Locate the cell with the specified text and output its [x, y] center coordinate. 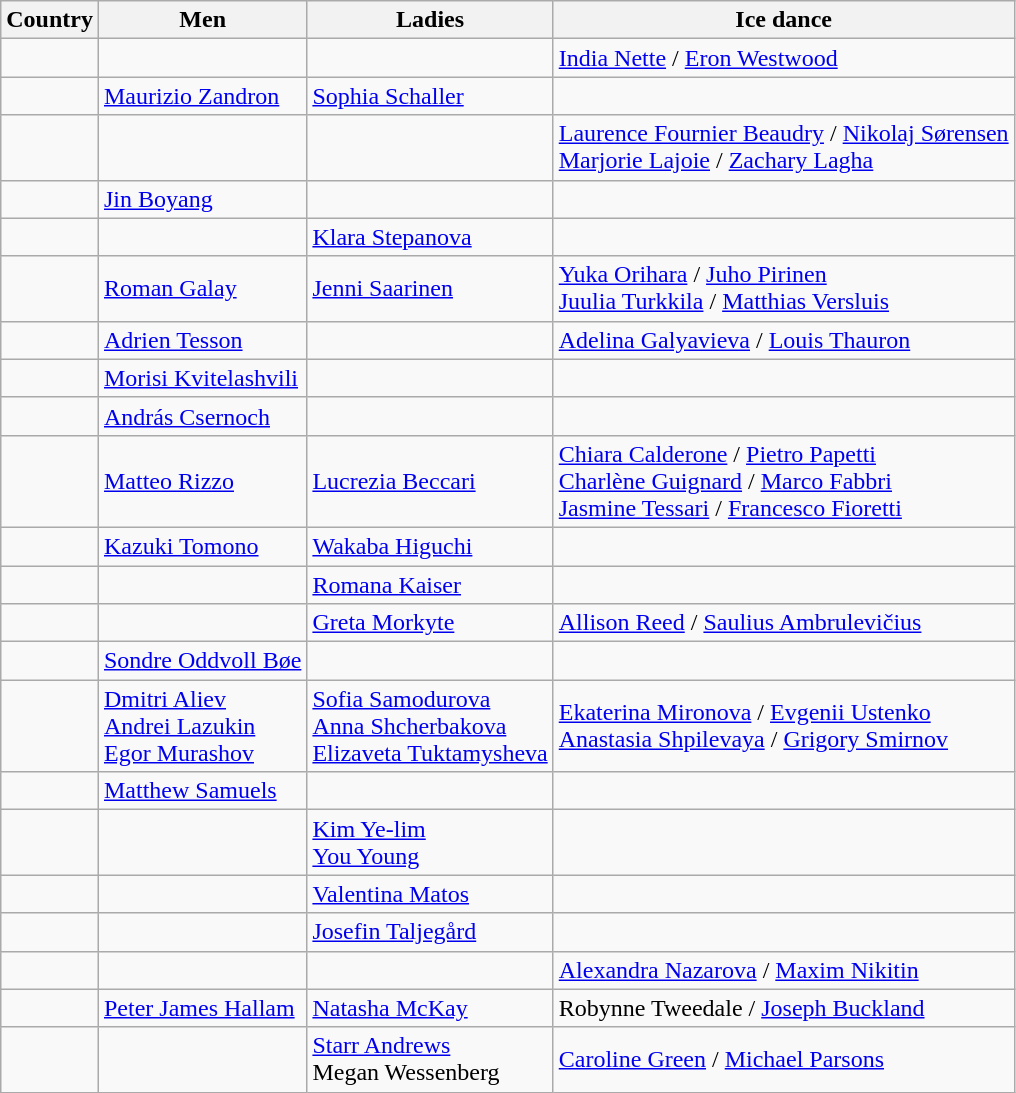
Ladies [430, 20]
Ice dance [784, 20]
Adrien Tesson [202, 340]
Josefin Taljegård [430, 932]
India Nette / Eron Westwood [784, 58]
Klara Stepanova [430, 237]
Robynne Tweedale / Joseph Buckland [784, 1008]
Kim Ye-lim You Young [430, 842]
Adelina Galyavieva / Louis Thauron [784, 340]
Morisi Kvitelashvili [202, 378]
Roman Galay [202, 288]
Ekaterina Mironova / Evgenii Ustenko Anastasia Shpilevaya / Grigory Smirnov [784, 726]
Natasha McKay [430, 1008]
Alexandra Nazarova / Maxim Nikitin [784, 970]
Greta Morkyte [430, 623]
Wakaba Higuchi [430, 546]
Chiara Calderone / Pietro Papetti Charlène Guignard / Marco Fabbri Jasmine Tessari / Francesco Fioretti [784, 481]
Lucrezia Beccari [430, 481]
Caroline Green / Michael Parsons [784, 1060]
Jin Boyang [202, 199]
Starr Andrews Megan Wessenberg [430, 1060]
Sofia Samodurova Anna Shcherbakova Elizaveta Tuktamysheva [430, 726]
Sophia Schaller [430, 96]
Romana Kaiser [430, 585]
Peter James Hallam [202, 1008]
Kazuki Tomono [202, 546]
Sondre Oddvoll Bøe [202, 661]
Dmitri Aliev Andrei Lazukin Egor Murashov [202, 726]
Laurence Fournier Beaudry / Nikolaj Sørensen Marjorie Lajoie / Zachary Lagha [784, 148]
Men [202, 20]
Jenni Saarinen [430, 288]
Allison Reed / Saulius Ambrulevičius [784, 623]
Matthew Samuels [202, 791]
Country [50, 20]
Valentina Matos [430, 894]
Yuka Orihara / Juho Pirinen Juulia Turkkila / Matthias Versluis [784, 288]
András Csernoch [202, 416]
Maurizio Zandron [202, 96]
Matteo Rizzo [202, 481]
